Scan for the cell matching the given text and deliver its [X, Y] coordinate at center. 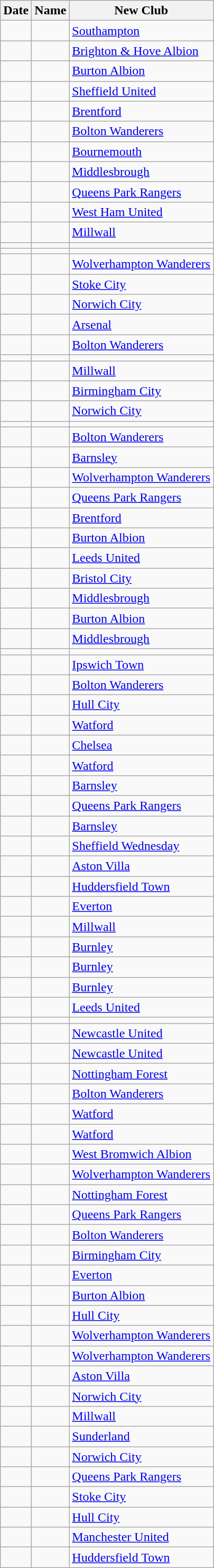
Brighton & Hove Albion [142, 51]
Date [16, 11]
Sheffield Wednesday [142, 846]
New Club [142, 11]
Name [51, 11]
Southampton [142, 31]
Bristol City [142, 578]
Ipswich Town [142, 665]
West Bromwich Albion [142, 1154]
Sunderland [142, 1436]
Arsenal [142, 325]
Manchester United [142, 1537]
Sheffield United [142, 91]
Chelsea [142, 745]
Bournemouth [142, 151]
West Ham United [142, 212]
